Capture the cell that displays the provided text and extract its (x, y) central coordinate. 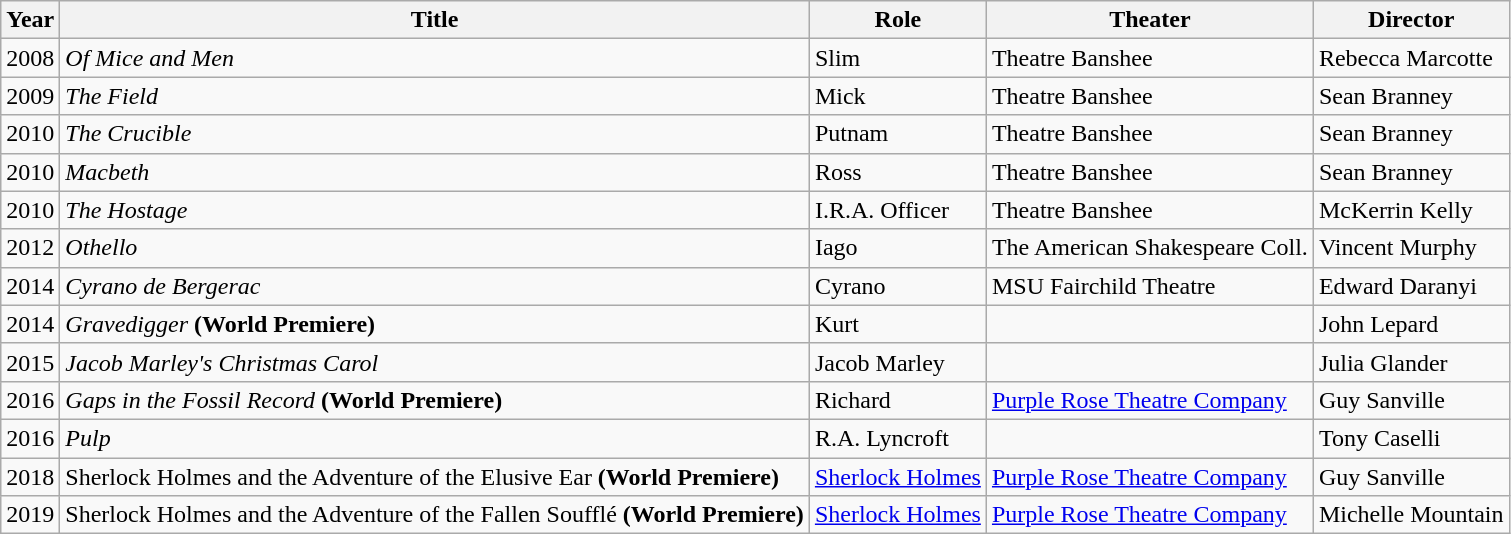
The Crucible (435, 134)
McKerrin Kelly (1411, 210)
Cyrano de Bergerac (435, 286)
The American Shakespeare Coll. (1150, 248)
Slim (898, 58)
The Field (435, 96)
The Hostage (435, 210)
2018 (30, 477)
Iago (898, 248)
Sherlock Holmes and the Adventure of the Elusive Ear (World Premiere) (435, 477)
Putnam (898, 134)
Tony Caselli (1411, 438)
2009 (30, 96)
Title (435, 20)
Jacob Marley's Christmas Carol (435, 362)
2019 (30, 515)
Gravedigger (World Premiere) (435, 324)
Role (898, 20)
I.R.A. Officer (898, 210)
Michelle Mountain (1411, 515)
Of Mice and Men (435, 58)
John Lepard (1411, 324)
Jacob Marley (898, 362)
Director (1411, 20)
Vincent Murphy (1411, 248)
Rebecca Marcotte (1411, 58)
Year (30, 20)
Kurt (898, 324)
Richard (898, 400)
MSU Fairchild Theatre (1150, 286)
2015 (30, 362)
Macbeth (435, 172)
Cyrano (898, 286)
Ross (898, 172)
Mick (898, 96)
2008 (30, 58)
Theater (1150, 20)
Pulp (435, 438)
Othello (435, 248)
Gaps in the Fossil Record (World Premiere) (435, 400)
Sherlock Holmes and the Adventure of the Fallen Soufflé (World Premiere) (435, 515)
Julia Glander (1411, 362)
Edward Daranyi (1411, 286)
R.A. Lyncroft (898, 438)
2012 (30, 248)
